Identify which cell holds the provided text, then report its [x, y] central coordinate. 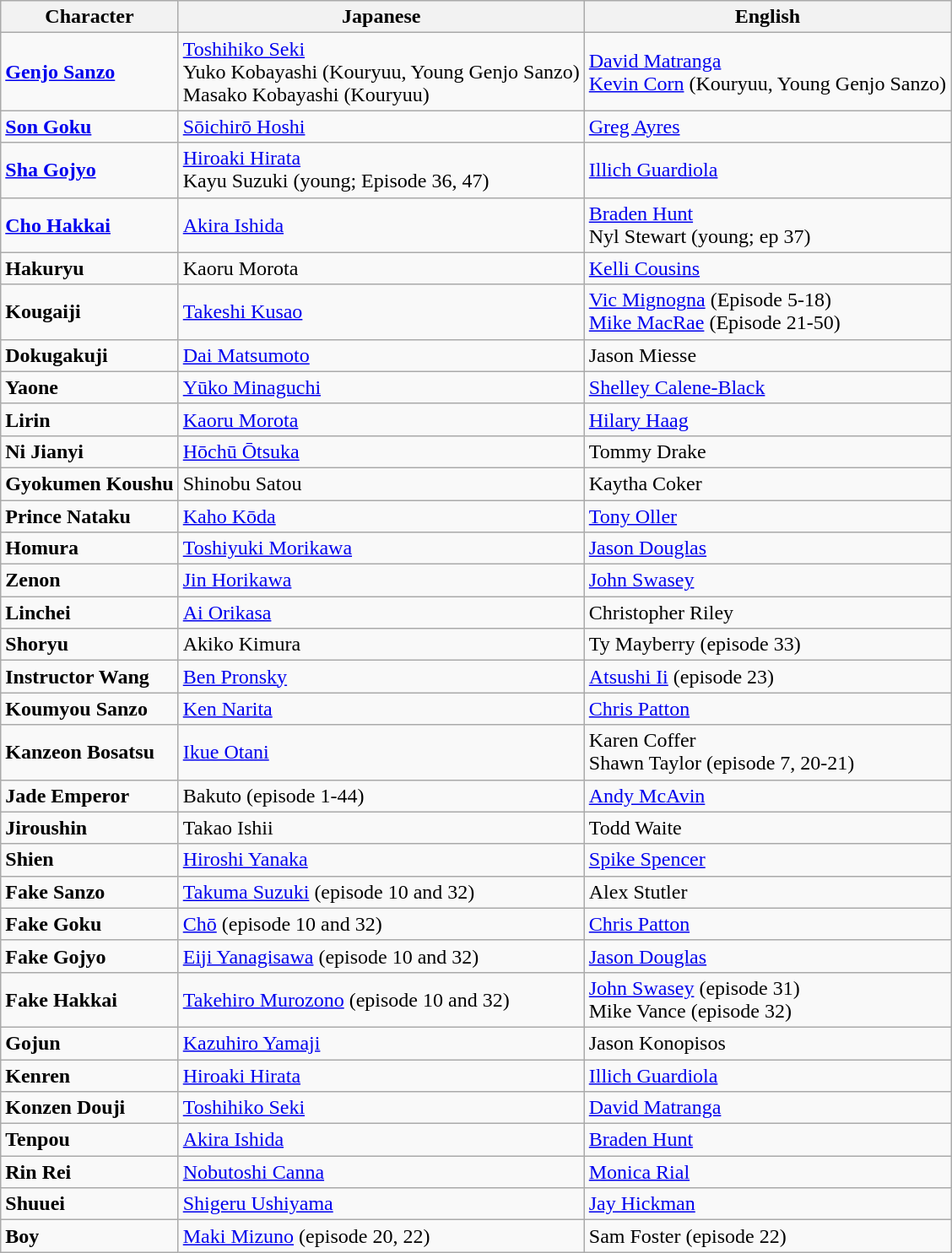
Gojun [89, 1043]
Tommy Drake [767, 451]
John Swasey [767, 581]
English [767, 17]
Takuma Suzuki (episode 10 and 32) [381, 892]
Maki Mizuno (episode 20, 22) [381, 1236]
Jin Horikawa [381, 581]
Cho Hakkai [89, 224]
Prince Nataku [89, 516]
Hiroshi Yanaka [381, 860]
Shien [89, 860]
Kaho Kōda [381, 516]
Jade Emperor [89, 796]
Genjo Sanzo [89, 72]
Kelli Cousins [767, 268]
Instructor Wang [89, 677]
Dai Matsumoto [381, 355]
Kaytha Coker [767, 483]
Fake Goku [89, 924]
Akiko Kimura [381, 645]
Braden Hunt Nyl Stewart (young; ep 37) [767, 224]
Eiji Yanagisawa (episode 10 and 32) [381, 956]
Koumyou Sanzo [89, 709]
Japanese [381, 17]
Toshiyuki Morikawa [381, 548]
Hiroaki Hirata Kayu Suzuki (young; Episode 36, 47) [381, 170]
Christopher Riley [767, 613]
Jay Hickman [767, 1204]
Ikue Otani [381, 753]
Konzen Douji [89, 1108]
Nobutoshi Canna [381, 1172]
Gyokumen Koushu [89, 483]
Sam Foster (episode 22) [767, 1236]
Hiroaki Hirata [381, 1076]
Kanzeon Bosatsu [89, 753]
Monica Rial [767, 1172]
Todd Waite [767, 828]
Braden Hunt [767, 1140]
Alex Stutler [767, 892]
David Matranga Kevin Corn (Kouryuu, Young Genjo Sanzo) [767, 72]
Homura [89, 548]
Ken Narita [381, 709]
Atsushi Ii (episode 23) [767, 677]
Jason Konopisos [767, 1043]
Bakuto (episode 1-44) [381, 796]
Character [89, 17]
Linchei [89, 613]
Fake Hakkai [89, 999]
Takehiro Murozono (episode 10 and 32) [381, 999]
Ai Orikasa [381, 613]
Jiroushin [89, 828]
Ni Jianyi [89, 451]
Tenpou [89, 1140]
Fake Gojyo [89, 956]
Boy [89, 1236]
Chō (episode 10 and 32) [381, 924]
Toshihiko Seki Yuko Kobayashi (Kouryuu, Young Genjo Sanzo) Masako Kobayashi (Kouryuu) [381, 72]
Greg Ayres [767, 127]
Shoryu [89, 645]
Sōichirō Hoshi [381, 127]
Zenon [89, 581]
Kougaiji [89, 312]
Hilary Haag [767, 419]
Yūko Minaguchi [381, 387]
Shuuei [89, 1204]
Sha Gojyo [89, 170]
Kenren [89, 1076]
Spike Spencer [767, 860]
Takeshi Kusao [381, 312]
Lirin [89, 419]
Andy McAvin [767, 796]
Tony Oller [767, 516]
Rin Rei [89, 1172]
Ty Mayberry (episode 33) [767, 645]
Ben Pronsky [381, 677]
Toshihiko Seki [381, 1108]
Shigeru Ushiyama [381, 1204]
John Swasey (episode 31) Mike Vance (episode 32) [767, 999]
Shinobu Satou [381, 483]
Hakuryu [89, 268]
Karen Coffer Shawn Taylor (episode 7, 20-21) [767, 753]
David Matranga [767, 1108]
Yaone [89, 387]
Kazuhiro Yamaji [381, 1043]
Jason Miesse [767, 355]
Hōchū Ōtsuka [381, 451]
Shelley Calene-Black [767, 387]
Vic Mignogna (Episode 5-18) Mike MacRae (Episode 21-50) [767, 312]
Takao Ishii [381, 828]
Dokugakuji [89, 355]
Fake Sanzo [89, 892]
Son Goku [89, 127]
